From the cell containing the given text, extract its center point as (X, Y) coordinate. 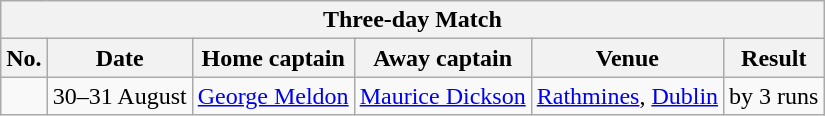
Three-day Match (412, 20)
George Meldon (273, 96)
Result (774, 58)
Maurice Dickson (442, 96)
Venue (627, 58)
Rathmines, Dublin (627, 96)
Date (120, 58)
No. (24, 58)
Home captain (273, 58)
by 3 runs (774, 96)
Away captain (442, 58)
30–31 August (120, 96)
